From the cell containing the given text, extract its center point as (X, Y) coordinate. 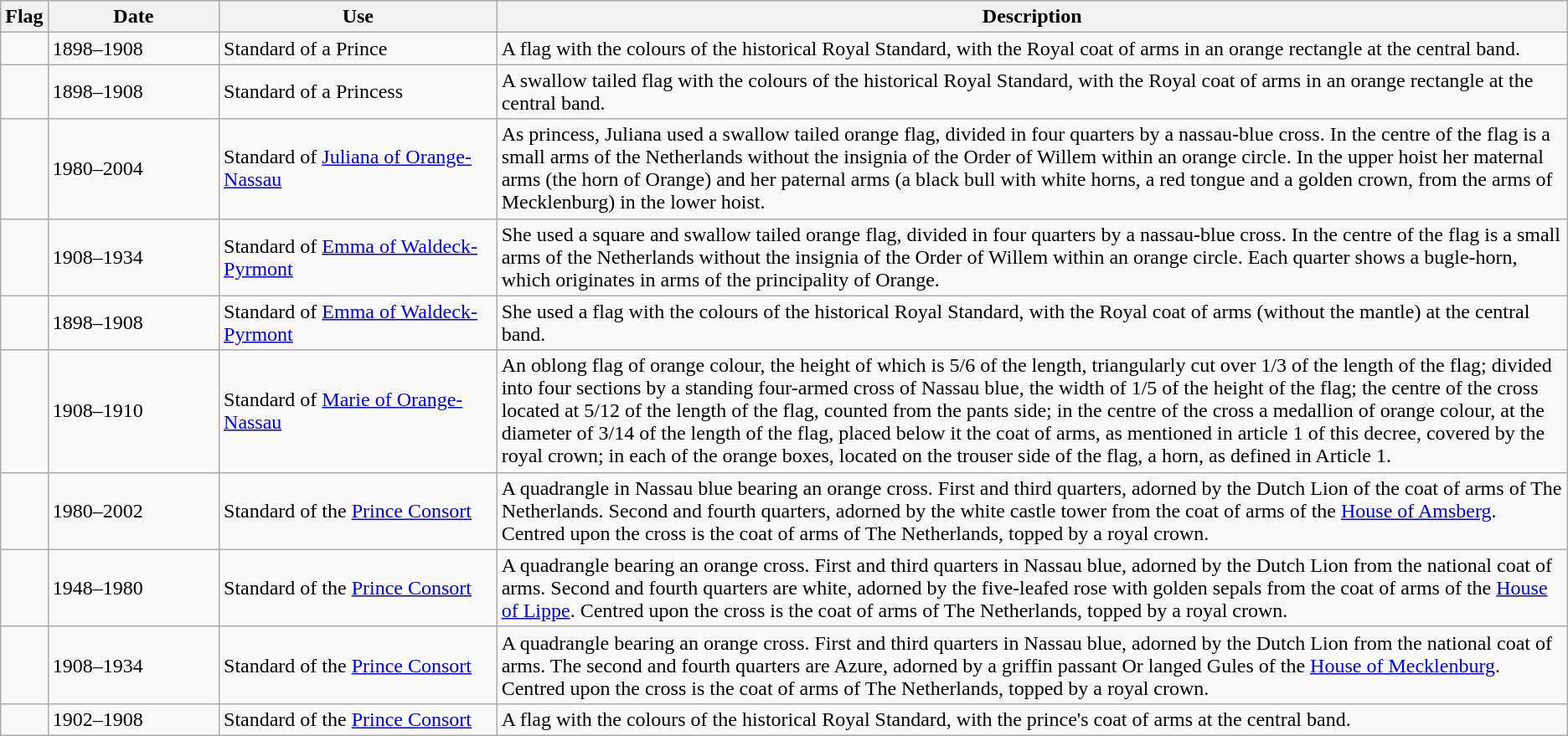
Use (358, 17)
Date (133, 17)
She used a flag with the colours of the historical Royal Standard, with the Royal coat of arms (without the mantle) at the central band. (1032, 323)
Standard of a Prince (358, 49)
Standard of Juliana of Orange-Nassau (358, 169)
Flag (24, 17)
A flag with the colours of the historical Royal Standard, with the prince's coat of arms at the central band. (1032, 719)
1980–2004 (133, 169)
Standard of Marie of Orange-Nassau (358, 411)
Standard of a Princess (358, 92)
1908–1910 (133, 411)
1948–1980 (133, 588)
A flag with the colours of the historical Royal Standard, with the Royal coat of arms in an orange rectangle at the central band. (1032, 49)
1902–1908 (133, 719)
A swallow tailed flag with the colours of the historical Royal Standard, with the Royal coat of arms in an orange rectangle at the central band. (1032, 92)
Description (1032, 17)
1980–2002 (133, 511)
